From the cell containing the given text, extract its center point as [x, y] coordinate. 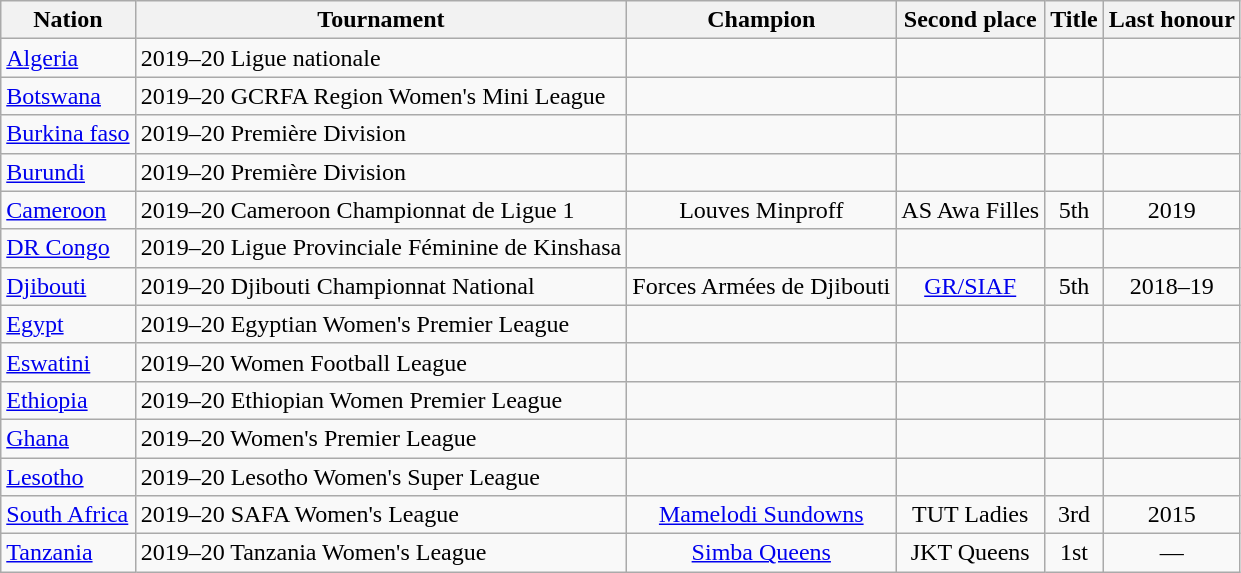
— [1172, 553]
Champion [762, 20]
2019–20 Cameroon Championnat de Ligue 1 [381, 210]
2019–20 Women's Premier League [381, 438]
AS Awa Filles [970, 210]
2018–19 [1172, 286]
2019–20 Lesotho Women's Super League [381, 477]
2019–20 Tanzania Women's League [381, 553]
Cameroon [68, 210]
2019–20 GCRFA Region Women's Mini League [381, 96]
2019–20 SAFA Women's League [381, 515]
Nation [68, 20]
Lesotho [68, 477]
2019–20 Djibouti Championnat National [381, 286]
Egypt [68, 324]
TUT Ladies [970, 515]
2019–20 Ligue nationale [381, 58]
Forces Armées de Djibouti [762, 286]
Algeria [68, 58]
DR Congo [68, 248]
Mamelodi Sundowns [762, 515]
Simba Queens [762, 553]
2019–20 Ethiopian Women Premier League [381, 400]
2015 [1172, 515]
Burundi [68, 172]
Burkina faso [68, 134]
2019 [1172, 210]
Eswatini [68, 362]
South Africa [68, 515]
1st [1074, 553]
Tournament [381, 20]
2019–20 Ligue Provinciale Féminine de Kinshasa [381, 248]
Tanzania [68, 553]
JKT Queens [970, 553]
Ghana [68, 438]
2019–20 Women Football League [381, 362]
Title [1074, 20]
3rd [1074, 515]
Djibouti [68, 286]
Last honour [1172, 20]
GR/SIAF [970, 286]
Ethiopia [68, 400]
Louves Minproff [762, 210]
Botswana [68, 96]
2019–20 Egyptian Women's Premier League [381, 324]
Second place [970, 20]
